Capture the cell that displays the provided text and extract its [x, y] central coordinate. 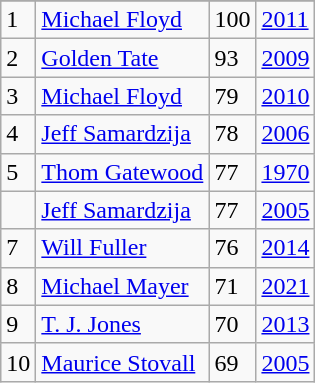
4 [18, 134]
Golden Tate [122, 58]
2011 [286, 20]
2021 [286, 286]
2014 [286, 248]
5 [18, 172]
2 [18, 58]
7 [18, 248]
1970 [286, 172]
78 [232, 134]
T. J. Jones [122, 324]
79 [232, 96]
2006 [286, 134]
3 [18, 96]
2013 [286, 324]
9 [18, 324]
69 [232, 362]
Will Fuller [122, 248]
8 [18, 286]
100 [232, 20]
10 [18, 362]
2009 [286, 58]
Maurice Stovall [122, 362]
1 [18, 20]
2010 [286, 96]
71 [232, 286]
Thom Gatewood [122, 172]
70 [232, 324]
93 [232, 58]
Michael Mayer [122, 286]
76 [232, 248]
